Search for the cell housing the specified text and yield its [X, Y] center coordinate. 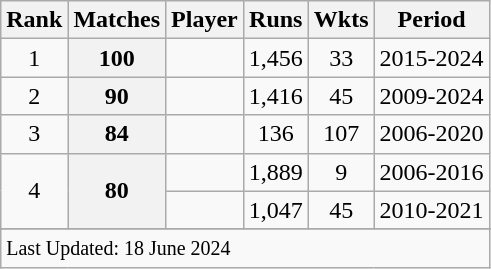
80 [117, 191]
136 [276, 134]
9 [341, 172]
33 [341, 58]
1 [34, 58]
2006-2020 [432, 134]
2010-2021 [432, 210]
4 [34, 191]
Matches [117, 20]
2 [34, 96]
2015-2024 [432, 58]
1,416 [276, 96]
3 [34, 134]
100 [117, 58]
Rank [34, 20]
107 [341, 134]
84 [117, 134]
Period [432, 20]
1,889 [276, 172]
2009-2024 [432, 96]
Runs [276, 20]
Last Updated: 18 June 2024 [245, 248]
1,456 [276, 58]
1,047 [276, 210]
Player [205, 20]
Wkts [341, 20]
90 [117, 96]
2006-2016 [432, 172]
